Capture the cell that displays the provided text and extract its [X, Y] central coordinate. 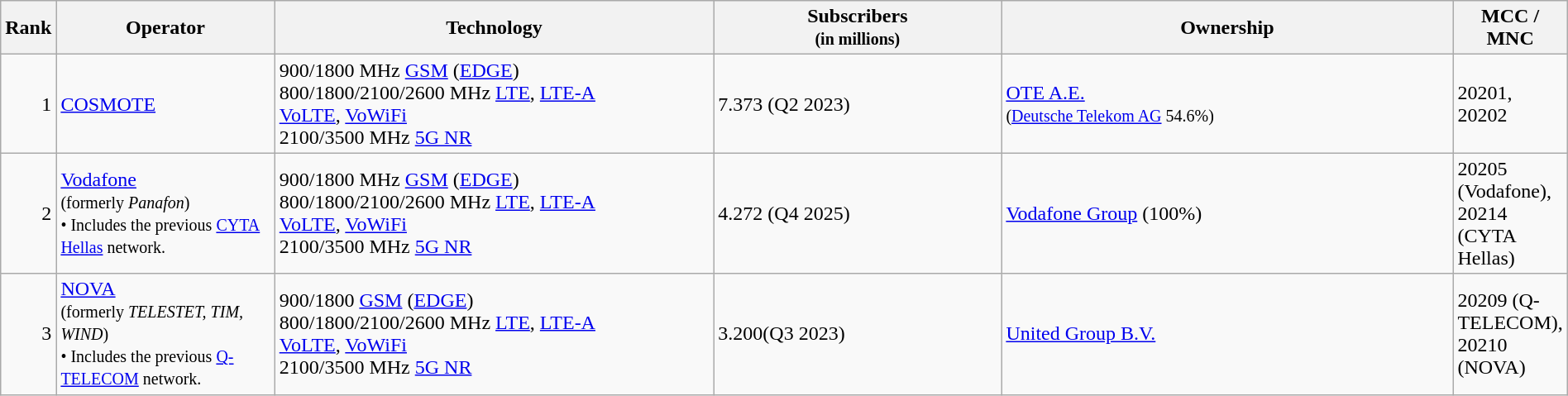
OTE A.E.(Deutsche Telekom AG 54.6%) [1227, 104]
Technology [495, 28]
4.272 (Q4 2025) [858, 213]
MCC / MNC [1510, 28]
20209 (Q-TELECOM), 20210 (NOVA) [1510, 334]
United Group B.V. [1227, 334]
3 [28, 334]
Vodafone Group (100%) [1227, 213]
1 [28, 104]
7.373 (Q2 2023) [858, 104]
Subscribers(in millions) [858, 28]
COSMOTE [165, 104]
2 [28, 213]
Ownership [1227, 28]
NOVA(formerly TELESTET, TIM, WIND) • Includes the previous Q-TELECOM network. [165, 334]
Rank [28, 28]
Operator [165, 28]
900/1800 GSM (EDGE)800/1800/2100/2600 MHz LTE, LTE-AVoLTE, VoWiFi2100/3500 MHz 5G NR [495, 334]
20201, 20202 [1510, 104]
3.200(Q3 2023) [858, 334]
Vodafone (formerly Panafon) • Includes the previous CYTA Hellas network. [165, 213]
20205 (Vodafone), 20214 (CYTA Hellas) [1510, 213]
